Search for the cell housing the specified text and yield its [x, y] center coordinate. 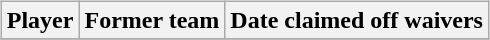
Date claimed off waivers [357, 20]
Player [40, 20]
Former team [152, 20]
